From the cell containing the given text, extract its center point as [x, y] coordinate. 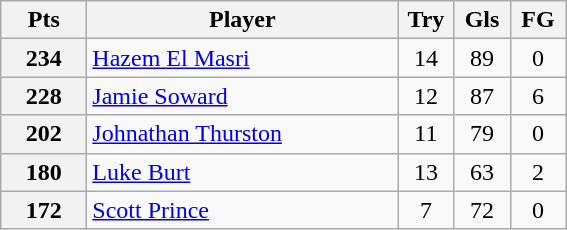
Luke Burt [242, 172]
2 [538, 172]
172 [44, 210]
FG [538, 20]
234 [44, 58]
202 [44, 134]
89 [482, 58]
14 [426, 58]
11 [426, 134]
Player [242, 20]
63 [482, 172]
87 [482, 96]
Johnathan Thurston [242, 134]
Jamie Soward [242, 96]
12 [426, 96]
Pts [44, 20]
Try [426, 20]
79 [482, 134]
180 [44, 172]
Gls [482, 20]
7 [426, 210]
13 [426, 172]
72 [482, 210]
228 [44, 96]
Scott Prince [242, 210]
Hazem El Masri [242, 58]
6 [538, 96]
